Find where the given text appears and provide that cell's center as [X, Y] coordinate. 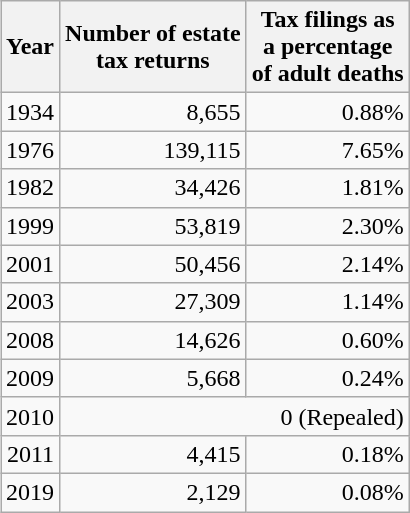
0.88% [328, 112]
1976 [30, 150]
0.18% [328, 454]
4,415 [154, 454]
139,115 [154, 150]
2009 [30, 378]
1999 [30, 226]
2019 [30, 492]
2011 [30, 454]
2.14% [328, 264]
Tax filings asa percentageof adult deaths [328, 47]
Year [30, 47]
50,456 [154, 264]
27,309 [154, 302]
2008 [30, 340]
0.60% [328, 340]
7.65% [328, 150]
2001 [30, 264]
53,819 [154, 226]
1934 [30, 112]
2003 [30, 302]
0.24% [328, 378]
0.08% [328, 492]
1.81% [328, 188]
1.14% [328, 302]
2.30% [328, 226]
0 (Repealed) [235, 416]
14,626 [154, 340]
2010 [30, 416]
34,426 [154, 188]
5,668 [154, 378]
1982 [30, 188]
2,129 [154, 492]
Number of estate tax returns [154, 47]
8,655 [154, 112]
